Return [x, y] of the center of cell containing provided text 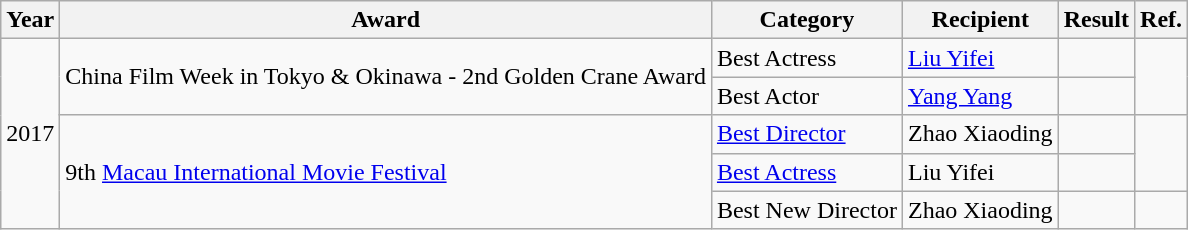
Best Actor [806, 96]
Ref. [1162, 20]
Year [30, 20]
Award [386, 20]
Best New Director [806, 210]
Yang Yang [980, 96]
Result [1096, 20]
Category [806, 20]
Recipient [980, 20]
2017 [30, 134]
Best Director [806, 134]
9th Macau International Movie Festival [386, 172]
China Film Week in Tokyo & Okinawa - 2nd Golden Crane Award [386, 77]
